Provide the [x, y] coordinate of the cell's center where the given text is located.  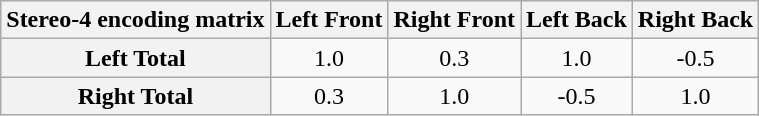
Left Front [329, 20]
Right Total [136, 96]
Stereo-4 encoding matrix [136, 20]
Left Total [136, 58]
Left Back [577, 20]
Right Front [454, 20]
Right Back [695, 20]
